Provide the [x, y] coordinate of the cell's center where the given text is located.  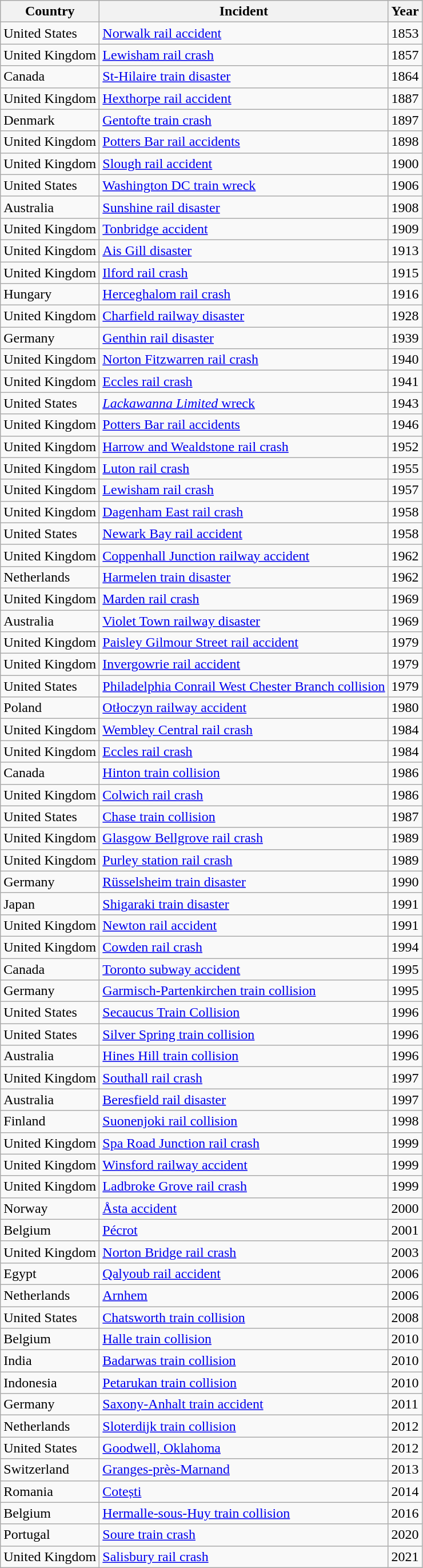
Colwich rail crash [244, 795]
Tonbridge accident [244, 229]
Dagenham East rail crash [244, 512]
Marden rail crash [244, 599]
1980 [405, 708]
1955 [405, 468]
1915 [405, 273]
2011 [405, 1404]
Spa Road Junction rail crash [244, 1143]
Granges-près-Marnand [244, 1470]
1990 [405, 882]
Luton rail crash [244, 468]
Ais Gill disaster [244, 250]
Cotești [244, 1491]
1906 [405, 185]
Coppenhall Junction railway accident [244, 555]
1957 [405, 490]
Petarukan train collision [244, 1383]
2020 [405, 1535]
Portugal [50, 1535]
Wembley Central rail crash [244, 730]
Country [50, 11]
Hinton train collision [244, 773]
1887 [405, 98]
1864 [405, 77]
1916 [405, 295]
Norton Fitzwarren rail crash [244, 360]
Sunshine rail disaster [244, 207]
1853 [405, 33]
2001 [405, 1230]
2003 [405, 1252]
Salisbury rail crash [244, 1557]
Cowden rail crash [244, 947]
Arnhem [244, 1295]
1941 [405, 381]
Suonenjoki rail collision [244, 1121]
Chatsworth train collision [244, 1317]
Poland [50, 708]
Silver Spring train collision [244, 1034]
Washington DC train wreck [244, 185]
Newton rail accident [244, 925]
Norway [50, 1208]
1943 [405, 403]
Ladbroke Grove rail crash [244, 1187]
Paisley Gilmour Street rail accident [244, 643]
Incident [244, 11]
Qalyoub rail accident [244, 1273]
1900 [405, 164]
Glasgow Bellgrove rail crash [244, 838]
2021 [405, 1557]
Japan [50, 904]
1913 [405, 250]
Norwalk rail accident [244, 33]
2008 [405, 1317]
Norton Bridge rail crash [244, 1252]
Winsford railway accident [244, 1165]
Invergowrie rail accident [244, 664]
Secaucus Train Collision [244, 1013]
1908 [405, 207]
India [50, 1361]
1946 [405, 425]
Chase train collision [244, 817]
Lackawanna Limited wreck [244, 403]
Violet Town railway disaster [244, 620]
Hermalle-sous-Huy train collision [244, 1513]
Gentofte train crash [244, 120]
Purley station rail crash [244, 860]
Switzerland [50, 1470]
Sloterdijk train collision [244, 1426]
Shigaraki train disaster [244, 904]
Beresfield rail disaster [244, 1100]
Philadelphia Conrail West Chester Branch collision [244, 686]
Indonesia [50, 1383]
1928 [405, 316]
Otłoczyn railway accident [244, 708]
Newark Bay rail accident [244, 534]
Goodwell, Oklahoma [244, 1448]
1857 [405, 55]
Garmisch-Partenkirchen train collision [244, 991]
2016 [405, 1513]
1898 [405, 142]
1940 [405, 360]
1897 [405, 120]
Harmelen train disaster [244, 577]
Slough rail accident [244, 164]
Genthin rail disaster [244, 338]
2013 [405, 1470]
Halle train collision [244, 1339]
St-Hilaire train disaster [244, 77]
2000 [405, 1208]
Hines Hill train collision [244, 1056]
Herceghalom rail crash [244, 295]
Finland [50, 1121]
1987 [405, 817]
1939 [405, 338]
1909 [405, 229]
Egypt [50, 1273]
Soure train crash [244, 1535]
Åsta accident [244, 1208]
Harrow and Wealdstone rail crash [244, 447]
Hexthorpe rail accident [244, 98]
1994 [405, 947]
Denmark [50, 120]
Toronto subway accident [244, 969]
Ilford rail crash [244, 273]
1998 [405, 1121]
Charfield railway disaster [244, 316]
Saxony-Anhalt train accident [244, 1404]
Rüsselsheim train disaster [244, 882]
2014 [405, 1491]
Year [405, 11]
Badarwas train collision [244, 1361]
Romania [50, 1491]
Pécrot [244, 1230]
1952 [405, 447]
Hungary [50, 295]
Southall rail crash [244, 1078]
